From the cell containing the given text, extract its center point as (x, y) coordinate. 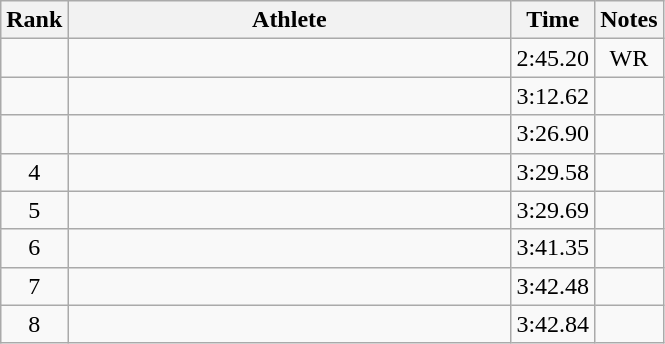
4 (34, 172)
Notes (629, 20)
3:42.48 (553, 286)
3:29.69 (553, 210)
3:26.90 (553, 134)
3:29.58 (553, 172)
8 (34, 324)
6 (34, 248)
3:42.84 (553, 324)
3:41.35 (553, 248)
7 (34, 286)
2:45.20 (553, 58)
Rank (34, 20)
5 (34, 210)
3:12.62 (553, 96)
Time (553, 20)
Athlete (290, 20)
WR (629, 58)
